Return (x, y) of the center of cell containing provided text 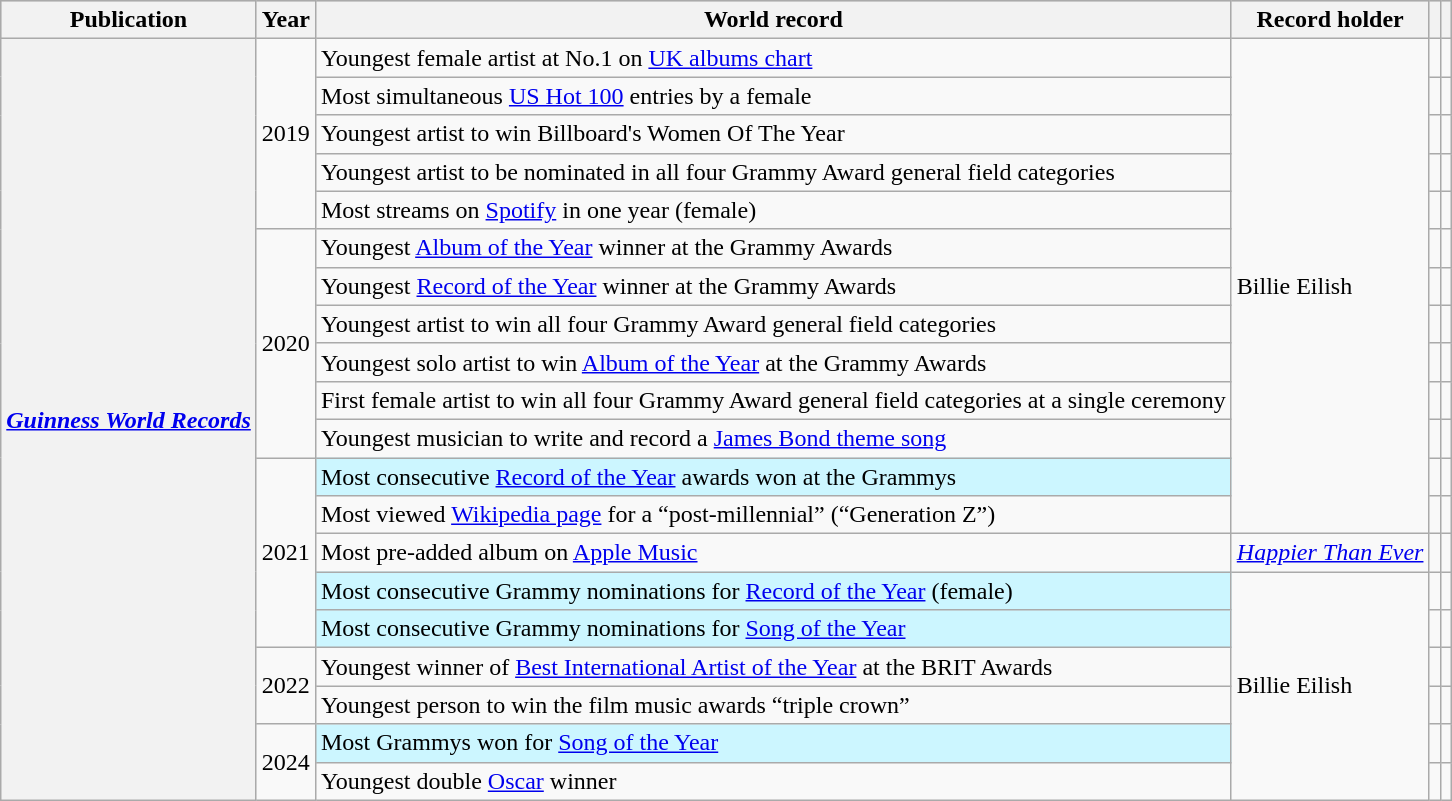
Most pre-added album on Apple Music (773, 553)
Most Grammys won for Song of the Year (773, 743)
2021 (286, 553)
Happier Than Ever (1330, 553)
Youngest Album of the Year winner at the Grammy Awards (773, 248)
Most consecutive Grammy nominations for Record of the Year (female) (773, 591)
Most streams on Spotify in one year (female) (773, 210)
2022 (286, 686)
Youngest female artist at No.1 on UK albums chart (773, 58)
First female artist to win all four Grammy Award general field categories at a single ceremony (773, 400)
World record (773, 20)
2020 (286, 343)
Youngest artist to be nominated in all four Grammy Award general field categories (773, 172)
Guinness World Records (129, 420)
Most consecutive Grammy nominations for Song of the Year (773, 629)
Year (286, 20)
Youngest double Oscar winner (773, 781)
Youngest solo artist to win Album of the Year at the Grammy Awards (773, 362)
Youngest person to win the film music awards “triple crown” (773, 705)
Most consecutive Record of the Year awards won at the Grammys (773, 477)
Most viewed Wikipedia page for a “post-millennial” (“Generation Z”) (773, 515)
2019 (286, 134)
Most simultaneous US Hot 100 entries by a female (773, 96)
Youngest Record of the Year winner at the Grammy Awards (773, 286)
Publication (129, 20)
Record holder (1330, 20)
Youngest artist to win Billboard's Women Of The Year (773, 134)
2024 (286, 762)
Youngest artist to win all four Grammy Award general field categories (773, 324)
Youngest winner of Best International Artist of the Year at the BRIT Awards (773, 667)
Youngest musician to write and record a James Bond theme song (773, 438)
